Locate the cell with the specified text and output its (x, y) center coordinate. 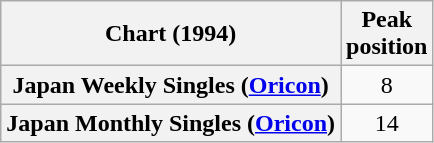
14 (387, 123)
Chart (1994) (171, 34)
Peakposition (387, 34)
Japan Weekly Singles (Oricon) (171, 85)
8 (387, 85)
Japan Monthly Singles (Oricon) (171, 123)
